Return [x, y] of the center of cell containing provided text 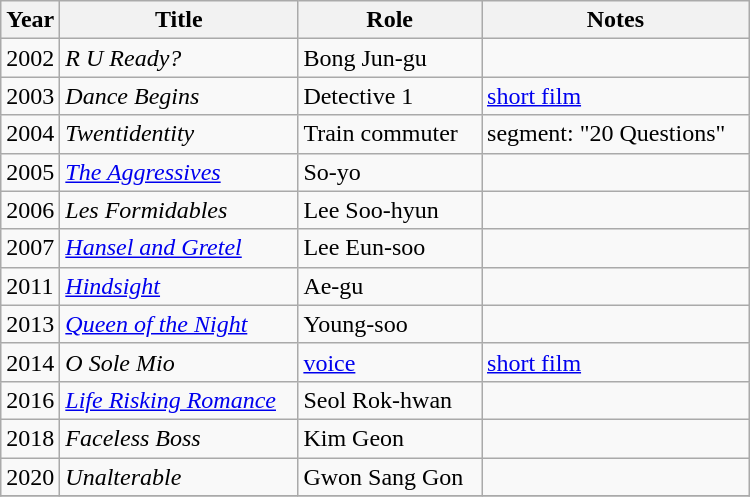
Title [179, 20]
2018 [30, 438]
So-yo [390, 172]
Queen of the Night [179, 324]
voice [390, 362]
Young-soo [390, 324]
Hansel and Gretel [179, 248]
The Aggressives [179, 172]
Dance Begins [179, 96]
Lee Soo-hyun [390, 210]
Les Formidables [179, 210]
2013 [30, 324]
2002 [30, 58]
2016 [30, 400]
Unalterable [179, 477]
R U Ready? [179, 58]
2014 [30, 362]
2020 [30, 477]
Lee Eun-soo [390, 248]
Notes [616, 20]
2004 [30, 134]
segment: "20 Questions" [616, 134]
Train commuter [390, 134]
Twentidentity [179, 134]
Detective 1 [390, 96]
2011 [30, 286]
2006 [30, 210]
O Sole Mio [179, 362]
2003 [30, 96]
Seol Rok-hwan [390, 400]
Ae-gu [390, 286]
2007 [30, 248]
Year [30, 20]
Hindsight [179, 286]
Kim Geon [390, 438]
Role [390, 20]
Life Risking Romance [179, 400]
Bong Jun-gu [390, 58]
Faceless Boss [179, 438]
2005 [30, 172]
Gwon Sang Gon [390, 477]
